Provide the (x, y) coordinate of the cell's center where the given text is located.  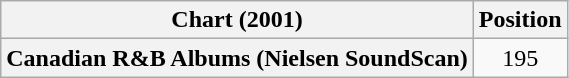
Position (520, 20)
Canadian R&B Albums (Nielsen SoundScan) (238, 58)
Chart (2001) (238, 20)
195 (520, 58)
